For the text-containing cell, return its midpoint in [X, Y] coordinate format. 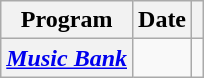
Program [67, 20]
Date [162, 20]
Music Bank [67, 58]
